Extract the (x, y) coordinate from the center of the cell holding the provided text.  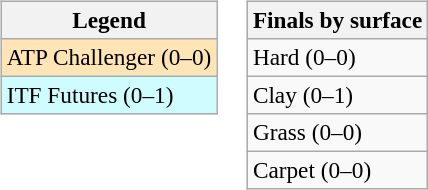
Carpet (0–0) (337, 171)
Finals by surface (337, 20)
Clay (0–1) (337, 95)
ITF Futures (0–1) (108, 95)
ATP Challenger (0–0) (108, 57)
Grass (0–0) (337, 133)
Hard (0–0) (337, 57)
Legend (108, 20)
